Return [x, y] of the center of cell containing provided text 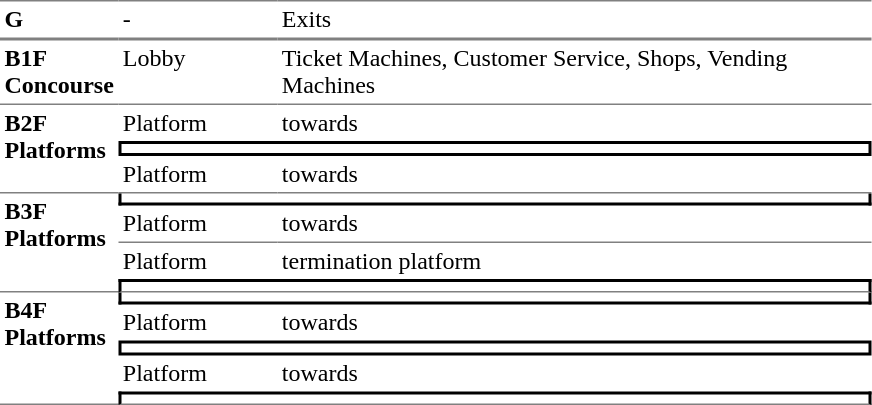
B2F Platforms [59, 149]
G [59, 20]
B4F Platforms [59, 348]
Lobby [198, 72]
Exits [574, 20]
- [198, 20]
B3F Platforms [59, 244]
Ticket Machines, Customer Service, Shops, Vending Machines [574, 72]
B1FConcourse [59, 72]
termination platform [574, 261]
